Search for the cell housing the specified text and yield its (x, y) center coordinate. 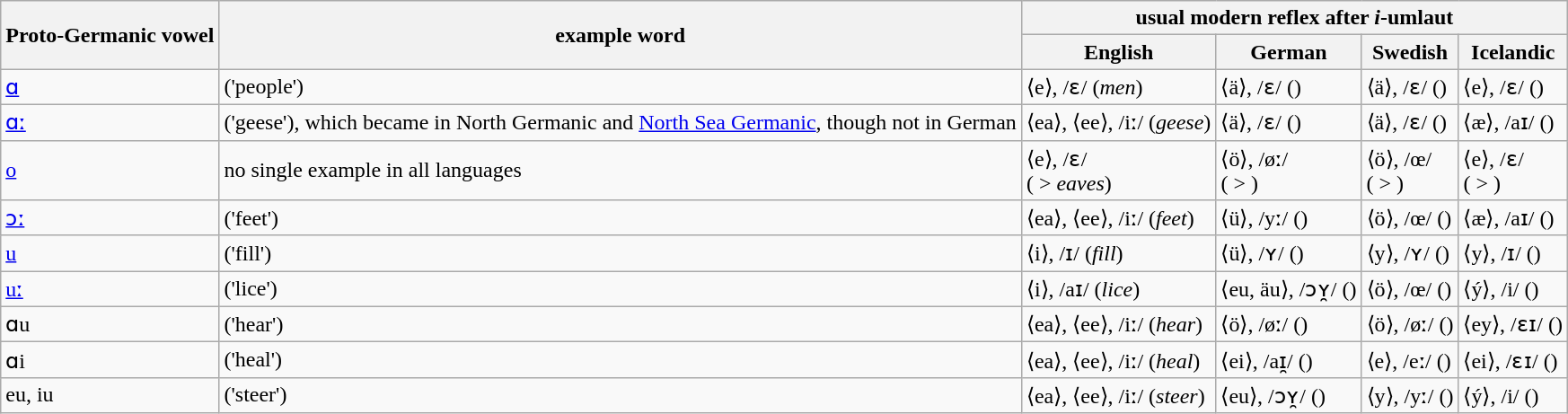
⟨y⟩, /ɪ/ () (1513, 253)
⟨ei⟩, /ɛɪ/ () (1513, 360)
⟨ö⟩, /øː/( > ) (1289, 171)
⟨e⟩, /ɛ/( > ) (1513, 171)
⟨ö⟩, /œ/( > ) (1410, 171)
⟨e⟩, /eː/ () (1410, 360)
⟨eu⟩, /ɔʏ̯/ () (1289, 395)
⟨ü⟩, /ʏ/ () (1289, 253)
⟨eu, äu⟩, /ɔʏ̯/ () (1289, 289)
ɑ (110, 87)
u (110, 253)
⟨e⟩, /ɛ/ (men) (1118, 87)
⟨ea⟩, ⟨ee⟩, /iː/ (heal) (1118, 360)
⟨i⟩, /aɪ/ (lice) (1118, 289)
('steer') (620, 395)
⟨i⟩, /ɪ/ (fill) (1118, 253)
('lice') (620, 289)
⟨e⟩, /ɛ/ () (1513, 87)
uː (110, 289)
example word (620, 35)
('people') (620, 87)
Swedish (1410, 52)
Icelandic (1513, 52)
no single example in all languages (620, 171)
⟨ey⟩, /ɛɪ/ () (1513, 324)
⟨ea⟩, ⟨ee⟩, /iː/ (steer) (1118, 395)
⟨ei⟩, /aɪ̯/ () (1289, 360)
('heal') (620, 360)
German (1289, 52)
⟨ea⟩, ⟨ee⟩, /iː/ (hear) (1118, 324)
o (110, 171)
Proto-Germanic vowel (110, 35)
('fill') (620, 253)
('geese'), which became in North Germanic and North Sea Germanic, though not in German (620, 122)
⟨ü⟩, /yː/ () (1289, 218)
ɑi (110, 360)
⟨ea⟩, ⟨ee⟩, /iː/ (geese) (1118, 122)
ɑu (110, 324)
⟨ea⟩, ⟨ee⟩, /iː/ (feet) (1118, 218)
ɑː (110, 122)
⟨y⟩, /ʏ/ () (1410, 253)
⟨e⟩, /ɛ/( > eaves) (1118, 171)
⟨y⟩, /yː/ () (1410, 395)
('feet') (620, 218)
usual modern reflex after i-umlaut (1294, 18)
English (1118, 52)
('hear') (620, 324)
ɔː (110, 218)
eu, iu (110, 395)
